Find where the given text appears and provide that cell's center as [x, y] coordinate. 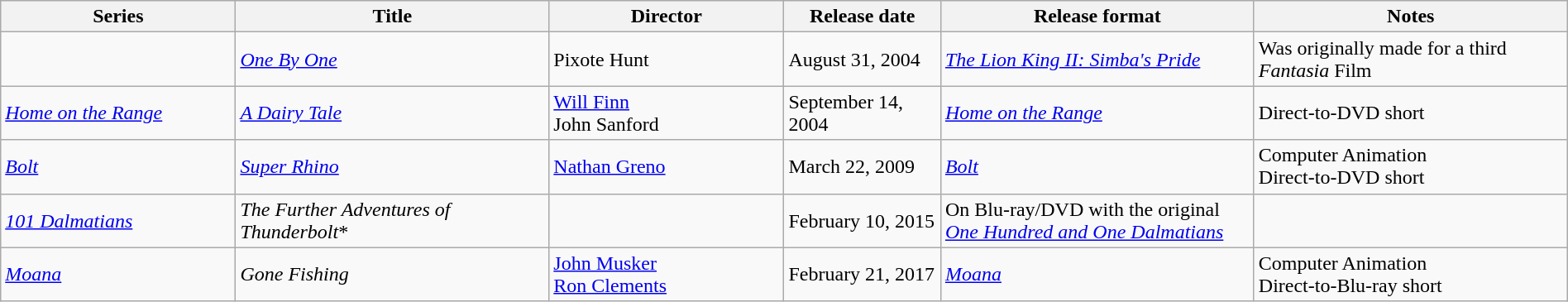
Pixote Hunt [667, 60]
Computer Animation Direct-to-DVD short [1411, 167]
The Lion King II: Simba's Pride [1097, 60]
February 10, 2015 [862, 220]
Release date [862, 17]
Nathan Greno [667, 167]
Notes [1411, 17]
Was originally made for a third Fantasia Film [1411, 60]
101 Dalmatians [118, 220]
Direct-to-DVD short [1411, 113]
Computer Animation Direct-to-Blu-ray short [1411, 275]
August 31, 2004 [862, 60]
February 21, 2017 [862, 275]
September 14, 2004 [862, 113]
Will Finn John Sanford [667, 113]
The Further Adventures of Thunderbolt* [392, 220]
On Blu-ray/DVD with the original One Hundred and One Dalmatians [1097, 220]
Super Rhino [392, 167]
Gone Fishing [392, 275]
A Dairy Tale [392, 113]
Series [118, 17]
Title [392, 17]
John Musker Ron Clements [667, 275]
March 22, 2009 [862, 167]
One By One [392, 60]
Director [667, 17]
Release format [1097, 17]
